Provide the [X, Y] coordinate of the cell's center where the given text is located.  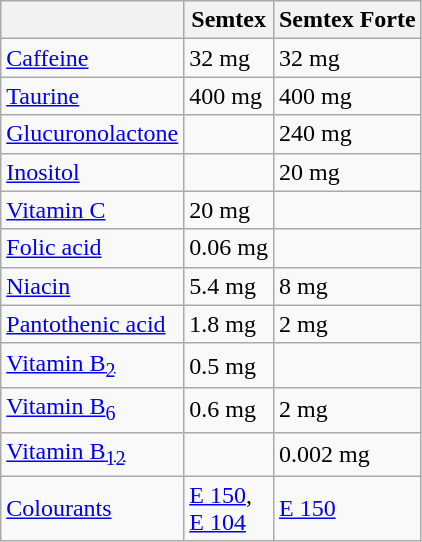
E 150,E 104 [229, 508]
0.002 mg [347, 454]
0.6 mg [229, 410]
0.5 mg [229, 365]
Niacin [92, 286]
Glucuronolactone [92, 134]
Vitamin B12 [92, 454]
Pantothenic acid [92, 324]
Semtex Forte [347, 20]
Inositol [92, 172]
Colourants [92, 508]
Taurine [92, 96]
1.8 mg [229, 324]
0.06 mg [229, 248]
Semtex [229, 20]
Folic acid [92, 248]
Vitamin B2 [92, 365]
Vitamin B6 [92, 410]
Vitamin C [92, 210]
5.4 mg [229, 286]
E 150 [347, 508]
Caffeine [92, 58]
240 mg [347, 134]
8 mg [347, 286]
